Scan for the cell matching the given text and deliver its [x, y] coordinate at center. 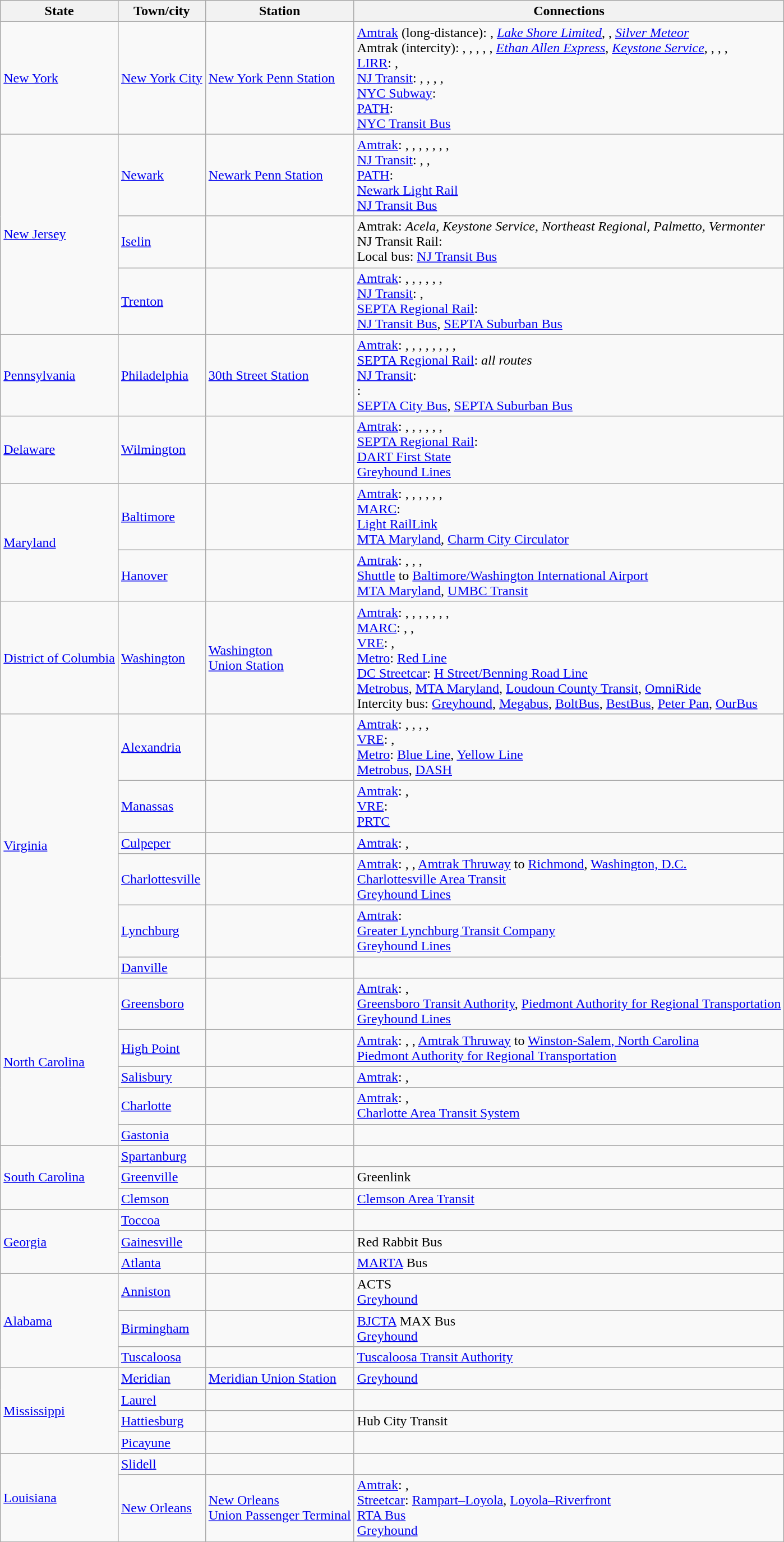
BJCTA MAX Bus Greyhound [569, 1328]
ACTS Greyhound [569, 1291]
Danville [162, 968]
Amtrak: , , Amtrak Thruway to Richmond, Washington, D.C. Charlottesville Area Transit Greyhound Lines [569, 880]
Virginia [59, 846]
Gainesville [162, 1241]
Maryland [59, 542]
Pennsylvania [59, 375]
Iselin [162, 242]
Anniston [162, 1291]
Amtrak: , , , , VRE: , Metro: Blue Line, Yellow Line Metrobus, DASH [569, 747]
Clemson [162, 1199]
Spartanburg [162, 1156]
New York [59, 78]
Hattiesburg [162, 1421]
MARTA Bus [569, 1263]
Wilmington [162, 450]
Connections [569, 11]
Amtrak: , Charlotte Area Transit System [569, 1106]
New York Penn Station [279, 78]
Alabama [59, 1320]
Amtrak: Acela, Keystone Service, Northeast Regional, Palmetto, Vermonter NJ Transit Rail: Local bus: NJ Transit Bus [569, 242]
Amtrak: , , , , , , MARC: Light RailLink MTA Maryland, Charm City Circulator [569, 516]
Birmingham [162, 1328]
Red Rabbit Bus [569, 1241]
Amtrak: , VRE: PRTC [569, 806]
Trenton [162, 301]
Louisiana [59, 1498]
State [59, 11]
Charlottesville [162, 880]
Tuscaloosa Transit Authority [569, 1357]
Atlanta [162, 1263]
Clemson Area Transit [569, 1199]
Amtrak: , Streetcar: Rampart–Loyola, Loyola–Riverfront RTA Bus Greyhound [569, 1508]
Newark [162, 175]
Meridian Union Station [279, 1379]
Slidell [162, 1464]
Alexandria [162, 747]
Laurel [162, 1400]
Greensboro [162, 1004]
Hanover [162, 576]
New OrleansUnion Passenger Terminal [279, 1508]
Station [279, 11]
Washington [162, 657]
Town/city [162, 11]
Charlotte [162, 1106]
High Point [162, 1048]
Amtrak: , , , , , , NJ Transit: , SEPTA Regional Rail: NJ Transit Bus, SEPTA Suburban Bus [569, 301]
Hub City Transit [569, 1421]
Tuscaloosa [162, 1357]
Baltimore [162, 516]
Salisbury [162, 1077]
Amtrak: , , , , , , , , SEPTA Regional Rail: all routes NJ Transit: : SEPTA City Bus, SEPTA Suburban Bus [569, 375]
Amtrak: , , , , , , SEPTA Regional Rail: DART First State Greyhound Lines [569, 450]
Amtrak: , Greensboro Transit Authority, Piedmont Authority for Regional Transportation Greyhound Lines [569, 1004]
30th Street Station [279, 375]
New Jersey [59, 234]
Philadelphia [162, 375]
South Carolina [59, 1177]
Meridian [162, 1379]
North Carolina [59, 1062]
New York City [162, 78]
Amtrak: Greater Lynchburg Transit Company Greyhound Lines [569, 931]
Toccoa [162, 1220]
Gastonia [162, 1135]
Greenlink [569, 1177]
WashingtonUnion Station [279, 657]
Greyhound [569, 1379]
Georgia [59, 1241]
Culpeper [162, 843]
Lynchburg [162, 931]
Amtrak: , , , , , , , NJ Transit: , , PATH: Newark Light Rail NJ Transit Bus [569, 175]
Amtrak: , , , Shuttle to Baltimore/Washington International Airport MTA Maryland, UMBC Transit [569, 576]
New Orleans [162, 1508]
Amtrak: , , Amtrak Thruway to Winston-Salem, North Carolina Piedmont Authority for Regional Transportation [569, 1048]
Delaware [59, 450]
Mississippi [59, 1411]
Greenville [162, 1177]
Manassas [162, 806]
Picayune [162, 1443]
Newark Penn Station [279, 175]
District of Columbia [59, 657]
